Locate the cell with the specified text and output its (X, Y) center coordinate. 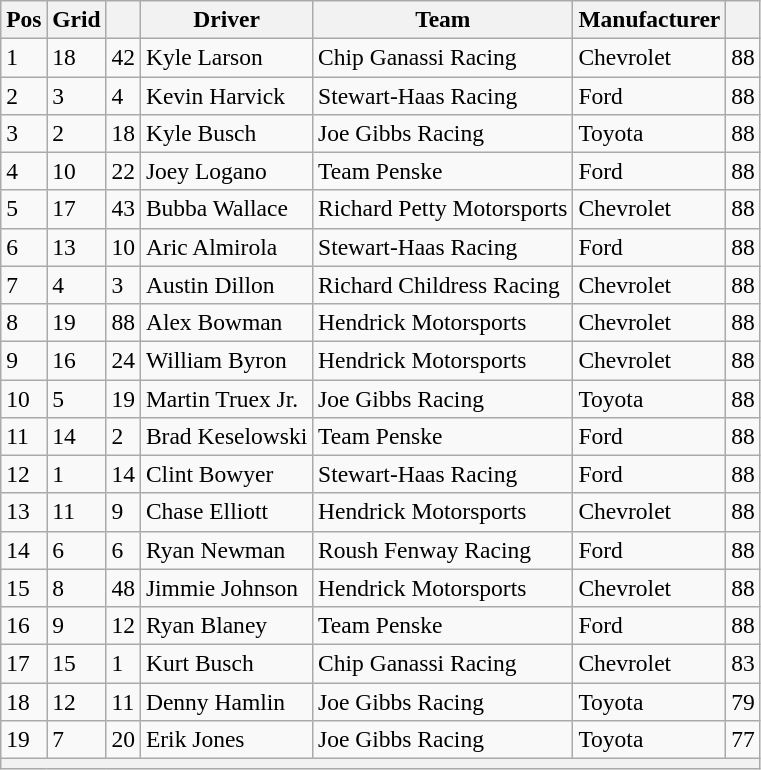
Ryan Blaney (226, 625)
William Byron (226, 360)
79 (743, 701)
Ryan Newman (226, 550)
22 (123, 171)
Kyle Busch (226, 133)
24 (123, 360)
Grid (76, 19)
Jimmie Johnson (226, 588)
Kevin Harvick (226, 95)
Richard Childress Racing (443, 285)
42 (123, 57)
Team (443, 19)
Clint Bowyer (226, 474)
Austin Dillon (226, 285)
Alex Bowman (226, 322)
Denny Hamlin (226, 701)
Driver (226, 19)
48 (123, 588)
Kurt Busch (226, 663)
Roush Fenway Racing (443, 550)
20 (123, 739)
Chase Elliott (226, 512)
83 (743, 663)
43 (123, 209)
Bubba Wallace (226, 209)
77 (743, 739)
Manufacturer (650, 19)
Pos (24, 19)
Erik Jones (226, 739)
Brad Keselowski (226, 436)
Richard Petty Motorsports (443, 209)
Aric Almirola (226, 247)
Kyle Larson (226, 57)
Joey Logano (226, 171)
Martin Truex Jr. (226, 398)
